Return the [x, y] coordinate for the center point of the cell that contains the specified text.  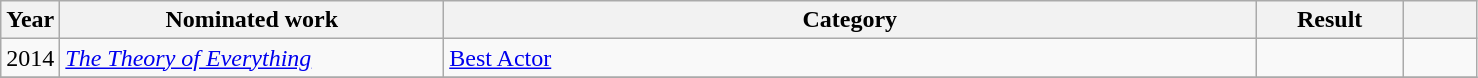
Result [1330, 20]
Year [30, 20]
Nominated work [252, 20]
2014 [30, 58]
Best Actor [850, 58]
The Theory of Everything [252, 58]
Category [850, 20]
